Extract the [x, y] coordinate from the center of the cell holding the provided text.  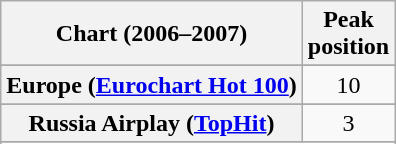
Chart (2006–2007) [152, 34]
Europe (Eurochart Hot 100) [152, 85]
Russia Airplay (TopHit) [152, 123]
3 [348, 123]
Peakposition [348, 34]
10 [348, 85]
